Return the (x, y) coordinate for the center point of the cell that contains the specified text.  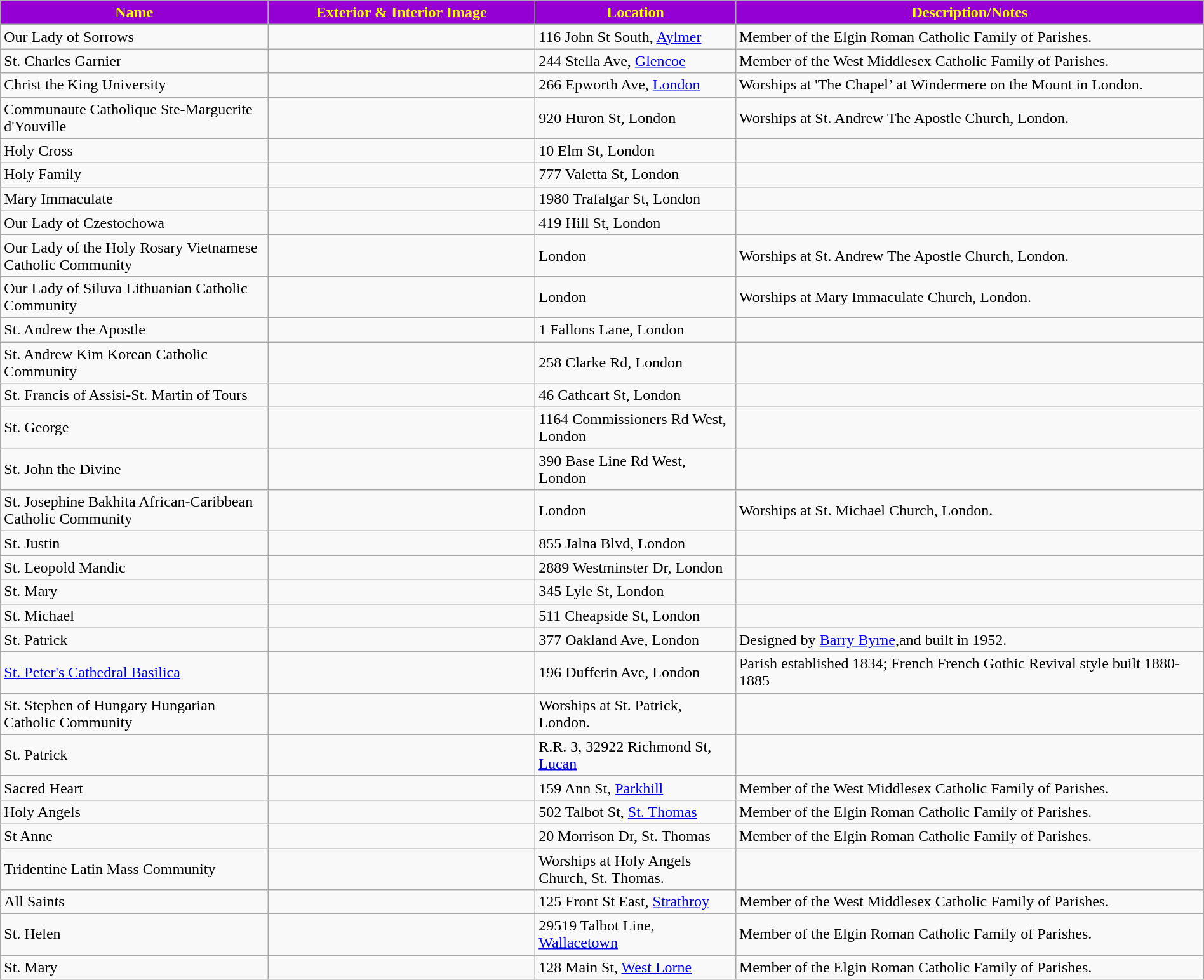
Holy Cross (135, 150)
920 Huron St, London (636, 118)
St Anne (135, 836)
Holy Angels (135, 812)
Our Lady of the Holy Rosary Vietnamese Catholic Community (135, 255)
419 Hill St, London (636, 223)
777 Valetta St, London (636, 175)
2889 Westminster Dr, London (636, 567)
125 Front St East, Strathroy (636, 902)
Parish established 1834; French French Gothic Revival style built 1880-1885 (969, 673)
St. Andrew the Apostle (135, 329)
20 Morrison Dr, St. Thomas (636, 836)
St. John the Divine (135, 470)
1164 Commissioners Rd West, London (636, 428)
Designed by Barry Byrne,and built in 1952. (969, 640)
Tridentine Latin Mass Community (135, 868)
Our Lady of Sorrows (135, 37)
St. Helen (135, 934)
855 Jalna Blvd, London (636, 543)
159 Ann St, Parkhill (636, 788)
St. Justin (135, 543)
Our Lady of Siluva Lithuanian Catholic Community (135, 297)
502 Talbot St, St. Thomas (636, 812)
All Saints (135, 902)
Worships at Mary Immaculate Church, London. (969, 297)
Description/Notes (969, 13)
1 Fallons Lane, London (636, 329)
Worships at St. Michael Church, London. (969, 510)
St. Michael (135, 616)
Christ the King University (135, 85)
377 Oakland Ave, London (636, 640)
116 John St South, Aylmer (636, 37)
128 Main St, West Lorne (636, 967)
258 Clarke Rd, London (636, 362)
Exterior & Interior Image (401, 13)
St. Peter's Cathedral Basilica (135, 673)
St. Francis of Assisi-St. Martin of Tours (135, 395)
Sacred Heart (135, 788)
Communaute Catholique Ste-Marguerite d'Youville (135, 118)
Name (135, 13)
10 Elm St, London (636, 150)
196 Dufferin Ave, London (636, 673)
46 Cathcart St, London (636, 395)
Worships at Holy Angels Church, St. Thomas. (636, 868)
29519 Talbot Line, Wallacetown (636, 934)
St. Stephen of Hungary Hungarian Catholic Community (135, 713)
St. Charles Garnier (135, 61)
511 Cheapside St, London (636, 616)
Holy Family (135, 175)
390 Base Line Rd West, London (636, 470)
St. George (135, 428)
St. Leopold Mandic (135, 567)
Worships at 'The Chapel’ at Windermere on the Mount in London. (969, 85)
Our Lady of Czestochowa (135, 223)
266 Epworth Ave, London (636, 85)
Location (636, 13)
St. Andrew Kim Korean Catholic Community (135, 362)
244 Stella Ave, Glencoe (636, 61)
Worships at St. Patrick, London. (636, 713)
1980 Trafalgar St, London (636, 199)
Mary Immaculate (135, 199)
St. Josephine Bakhita African-Caribbean Catholic Community (135, 510)
R.R. 3, 32922 Richmond St, Lucan (636, 755)
345 Lyle St, London (636, 592)
